Locate the cell with the specified text and output its [x, y] center coordinate. 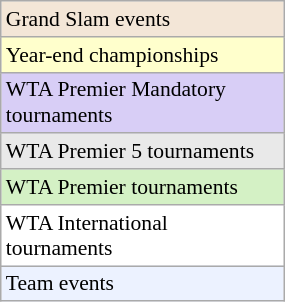
WTA Premier tournaments [142, 187]
WTA Premier Mandatory tournaments [142, 102]
Grand Slam events [142, 19]
WTA International tournaments [142, 236]
WTA Premier 5 tournaments [142, 152]
Year-end championships [142, 55]
Team events [142, 284]
